Scan for the cell matching the given text and deliver its [x, y] coordinate at center. 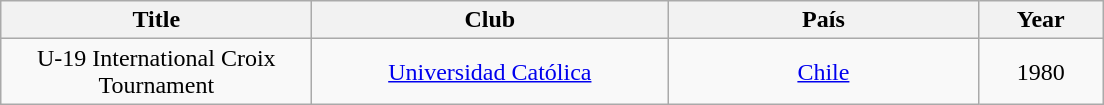
Club [490, 20]
País [824, 20]
1980 [1041, 72]
Title [156, 20]
Chile [824, 72]
Universidad Católica [490, 72]
Year [1041, 20]
U-19 International Croix Tournament [156, 72]
